For the text-containing cell, return its midpoint in [x, y] coordinate format. 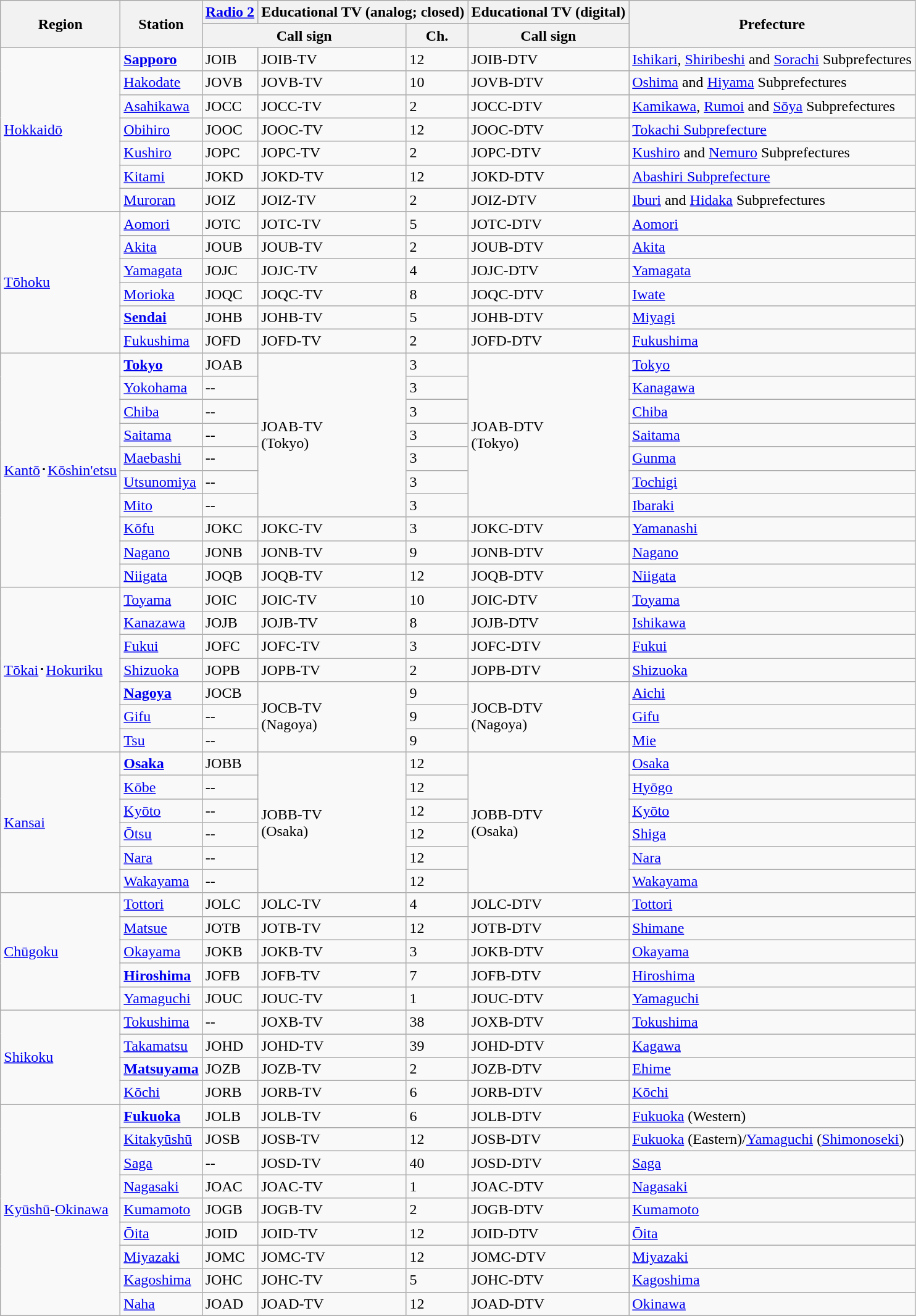
Tsu [161, 740]
JONB-TV [332, 552]
JOFB [230, 975]
Kōfu [161, 529]
JOXB-DTV [548, 1022]
Miyagi [772, 318]
JOCC [230, 106]
Fukuoka [161, 1116]
JOTB-TV [332, 928]
JOXB-TV [332, 1022]
JOTB [230, 928]
JOUB [230, 247]
JOMC-TV [332, 1257]
JOGB-TV [332, 1210]
JOKB-DTV [548, 951]
Muroran [161, 200]
Hokkaidō [60, 130]
JOPB-TV [332, 669]
JOUC-DTV [548, 998]
Ishikari, Shiribeshi and Sorachi Subprefectures [772, 59]
Educational TV (analog; closed) [363, 12]
JOZB [230, 1069]
JOKC-TV [332, 529]
Prefecture [772, 24]
JOHB-DTV [548, 318]
Sendai [161, 318]
JOFB-DTV [548, 975]
JOSB-TV [332, 1140]
JOSD-DTV [548, 1163]
Kanagawa [772, 388]
Kansai [60, 822]
JOLC [230, 904]
JOHB [230, 318]
JOJB-TV [332, 623]
Naha [161, 1304]
JOFD-DTV [548, 341]
Ishikawa [772, 623]
JOTC-DTV [548, 223]
40 [437, 1163]
JOQB-DTV [548, 576]
JORB-DTV [548, 1093]
JOKD-DTV [548, 176]
Radio 2 [230, 12]
Ibaraki [772, 505]
JOCB-DTV(Nagoya) [548, 717]
38 [437, 1022]
JOAB-TV(Tokyo) [332, 435]
JOUC-TV [332, 998]
Shiga [772, 834]
JORB-TV [332, 1093]
JOZB-DTV [548, 1069]
JOBB [230, 764]
JOIB-DTV [548, 59]
JOKC [230, 529]
JOLC-TV [332, 904]
JOCC-TV [332, 106]
JOHD-DTV [548, 1046]
JOLB-DTV [548, 1116]
Kamikawa, Rumoi and Sōya Subprefectures [772, 106]
Tōhoku [60, 282]
Hyōgo [772, 787]
JOIB-TV [332, 59]
Region [60, 24]
JOLB [230, 1116]
Shimane [772, 928]
JOTC-TV [332, 223]
JOFC-DTV [548, 646]
JOAD [230, 1304]
JOMC [230, 1257]
Aichi [772, 693]
JOKB [230, 951]
JOPC-TV [332, 153]
JOIC-DTV [548, 599]
Oshima and Hiyama Subprefectures [772, 83]
Matsuyama [161, 1069]
Kyūshū-Okinawa [60, 1210]
JOKB-TV [332, 951]
JOOC-TV [332, 130]
JOFC-TV [332, 646]
JOPB-DTV [548, 669]
Fukuoka (Western) [772, 1116]
Yamanashi [772, 529]
Fukuoka (Eastern)/Yamaguchi (Shimonoseki) [772, 1140]
Ehime [772, 1069]
Okinawa [772, 1304]
Tokachi Subprefecture [772, 130]
Tōkai･Hokuriku [60, 669]
JORB [230, 1093]
JOHD-TV [332, 1046]
JOQB [230, 576]
Ch. [437, 36]
JOUB-DTV [548, 247]
JOHD [230, 1046]
JOOC [230, 130]
39 [437, 1046]
JOQC-TV [332, 294]
JOVB-DTV [548, 83]
JOQB-TV [332, 576]
JOFC [230, 646]
Kōbe [161, 787]
JOCC-DTV [548, 106]
Iburi and Hidaka Subprefectures [772, 200]
Maebashi [161, 458]
JOCB-TV(Nagoya) [332, 717]
Morioka [161, 294]
Nagoya [161, 693]
JOZB-TV [332, 1069]
JOPC [230, 153]
JOMC-DTV [548, 1257]
JOJC [230, 270]
JOJC-TV [332, 270]
JOIC [230, 599]
JOIZ-DTV [548, 200]
JOGB [230, 1210]
JOVB [230, 83]
JOHC-DTV [548, 1280]
JOSD-TV [332, 1163]
7 [437, 975]
JOTC [230, 223]
JOBB-TV(Osaka) [332, 822]
Takamatsu [161, 1046]
Sapporo [161, 59]
JOID [230, 1233]
JOAC-DTV [548, 1186]
JOAC-TV [332, 1186]
Station [161, 24]
JONB-DTV [548, 552]
JOFD-TV [332, 341]
Obihiro [161, 130]
Educational TV (digital) [548, 12]
JOJB [230, 623]
JOAD-TV [332, 1304]
JOAC [230, 1186]
Kushiro [161, 153]
JOID-TV [332, 1233]
JOID-DTV [548, 1233]
Kitami [161, 176]
Chūgoku [60, 951]
JOLB-TV [332, 1116]
JONB [230, 552]
JOIZ [230, 200]
JOSB-DTV [548, 1140]
Kushiro and Nemuro Subprefectures [772, 153]
Shikoku [60, 1057]
JOIZ-TV [332, 200]
JOUC [230, 998]
Kantō･Kōshin'etsu [60, 470]
Mito [161, 505]
JOQC [230, 294]
JOKD [230, 176]
JOAD-DTV [548, 1304]
JOPC-DTV [548, 153]
JOSB [230, 1140]
JOKD-TV [332, 176]
JOIC-TV [332, 599]
JOTB-DTV [548, 928]
Utsunomiya [161, 482]
Kanazawa [161, 623]
Matsue [161, 928]
JOHC-TV [332, 1280]
JOQC-DTV [548, 294]
JOGB-DTV [548, 1210]
JOOC-DTV [548, 130]
JOKC-DTV [548, 529]
Ōtsu [161, 834]
Asahikawa [161, 106]
JOCB [230, 693]
JOLC-DTV [548, 904]
JOJB-DTV [548, 623]
Gunma [772, 458]
JOHB-TV [332, 318]
JOPB [230, 669]
Mie [772, 740]
JOBB-DTV(Osaka) [548, 822]
Abashiri Subprefecture [772, 176]
Iwate [772, 294]
JOFB-TV [332, 975]
Kitakyūshū [161, 1140]
JOHC [230, 1280]
JOAB-DTV(Tokyo) [548, 435]
JOIB [230, 59]
JOJC-DTV [548, 270]
JOAB [230, 365]
Kagawa [772, 1046]
Hakodate [161, 83]
JOFD [230, 341]
Yokohama [161, 388]
JOUB-TV [332, 247]
Tochigi [772, 482]
JOVB-TV [332, 83]
